From the cell containing the given text, extract its center point as (X, Y) coordinate. 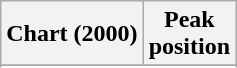
Peak position (189, 34)
Chart (2000) (72, 34)
